Output the [X, Y] coordinate of the center of the cell containing the given text.  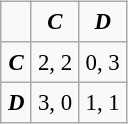
0, 3 [103, 62]
1, 1 [103, 103]
3, 0 [55, 103]
2, 2 [55, 62]
